Determine the (X, Y) coordinate at the center of the cell enclosing the given text.  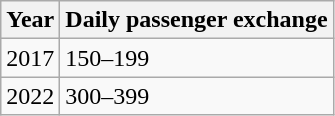
150–199 (196, 58)
Daily passenger exchange (196, 20)
2022 (30, 96)
Year (30, 20)
300–399 (196, 96)
2017 (30, 58)
